Locate the cell with the specified text and output its (x, y) center coordinate. 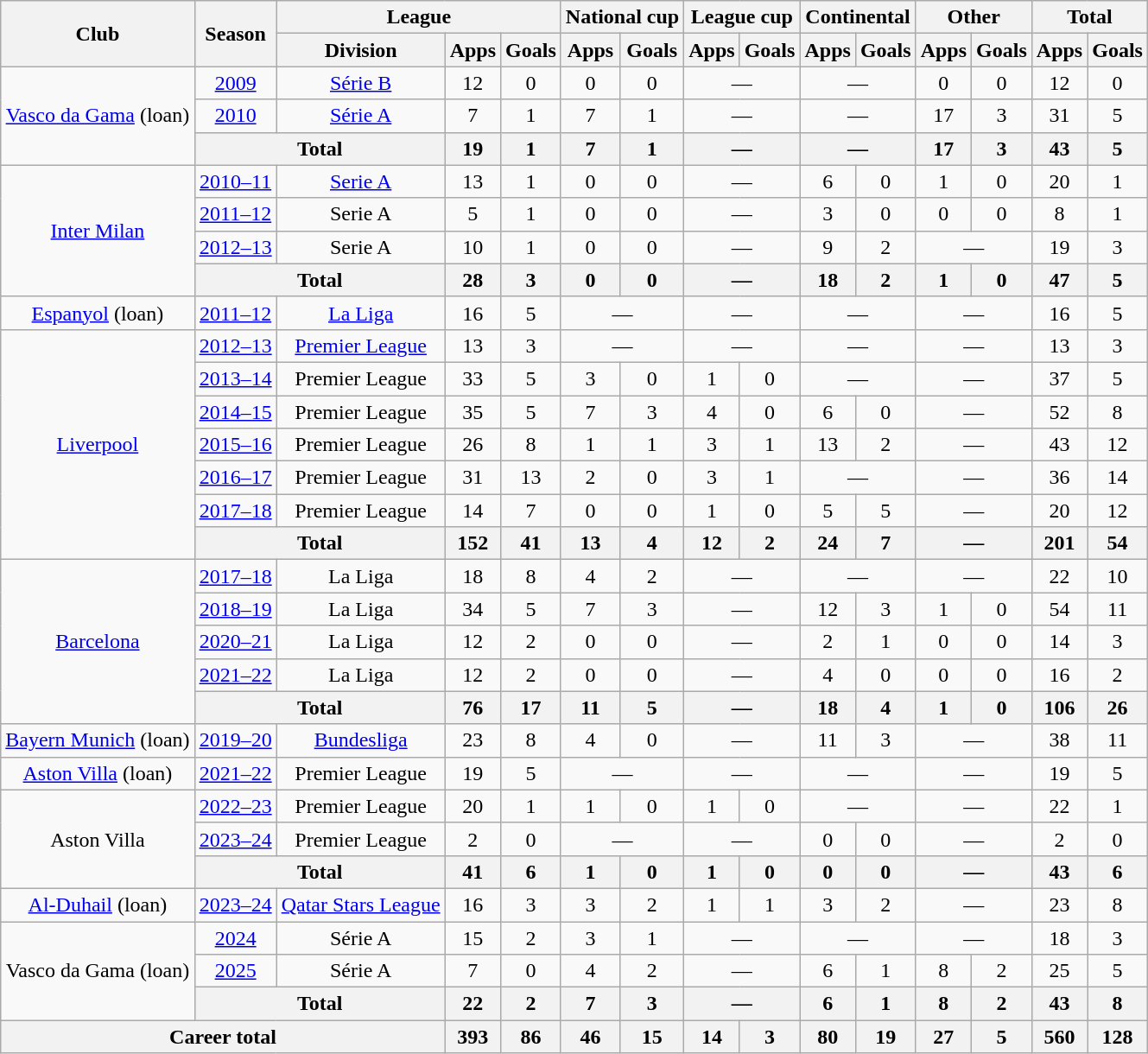
2014–15 (235, 412)
106 (1059, 708)
560 (1059, 1037)
Série B (361, 83)
Bayern Munich (loan) (98, 740)
Liverpool (98, 444)
Season (235, 34)
Barcelona (98, 642)
League (418, 17)
34 (473, 609)
2020–21 (235, 642)
27 (943, 1037)
National cup (622, 17)
Aston Villa (loan) (98, 773)
36 (1059, 478)
33 (473, 378)
Division (361, 50)
2018–19 (235, 609)
2024 (235, 937)
152 (473, 543)
2009 (235, 83)
24 (828, 543)
2016–17 (235, 478)
80 (828, 1037)
2022–23 (235, 806)
Espanyol (loan) (98, 313)
2013–14 (235, 378)
Al-Duhail (loan) (98, 905)
Club (98, 34)
Qatar Stars League (361, 905)
201 (1059, 543)
Inter Milan (98, 231)
35 (473, 412)
Career total (223, 1037)
86 (531, 1037)
2010–11 (235, 181)
2010 (235, 116)
46 (590, 1037)
2015–16 (235, 445)
393 (473, 1037)
Continental (858, 17)
52 (1059, 412)
Other (974, 17)
28 (473, 280)
38 (1059, 740)
2019–20 (235, 740)
128 (1118, 1037)
37 (1059, 378)
2025 (235, 971)
9 (828, 247)
League cup (742, 17)
Bundesliga (361, 740)
47 (1059, 280)
76 (473, 708)
Aston Villa (98, 839)
25 (1059, 971)
